Search for the cell housing the specified text and yield its [x, y] center coordinate. 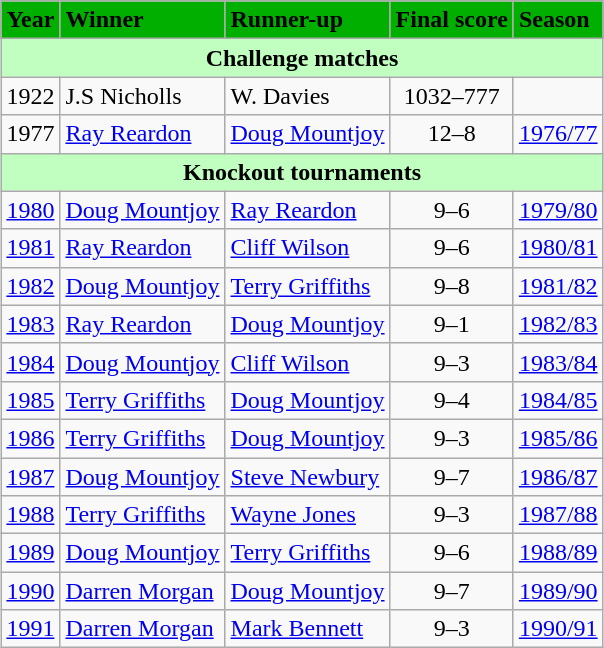
1983 [30, 324]
Winner [142, 20]
1980/81 [558, 248]
Knockout tournaments [302, 172]
1985/86 [558, 438]
1988/89 [558, 553]
12–8 [452, 134]
1980 [30, 210]
1982 [30, 286]
9–1 [452, 324]
Steve Newbury [308, 477]
1987/88 [558, 515]
1981 [30, 248]
1987 [30, 477]
1981/82 [558, 286]
1984 [30, 362]
1989 [30, 553]
1976/77 [558, 134]
1979/80 [558, 210]
1986 [30, 438]
1985 [30, 400]
9–8 [452, 286]
1977 [30, 134]
1991 [30, 629]
1982/83 [558, 324]
W. Davies [308, 96]
Wayne Jones [308, 515]
Runner-up [308, 20]
1989/90 [558, 591]
1032–777 [452, 96]
1990/91 [558, 629]
1984/85 [558, 400]
J.S Nicholls [142, 96]
1922 [30, 96]
9–4 [452, 400]
1988 [30, 515]
Challenge matches [302, 58]
1983/84 [558, 362]
1990 [30, 591]
Mark Bennett [308, 629]
1986/87 [558, 477]
Year [30, 20]
Season [558, 20]
Final score [452, 20]
